Locate the cell with the specified text and output its [X, Y] center coordinate. 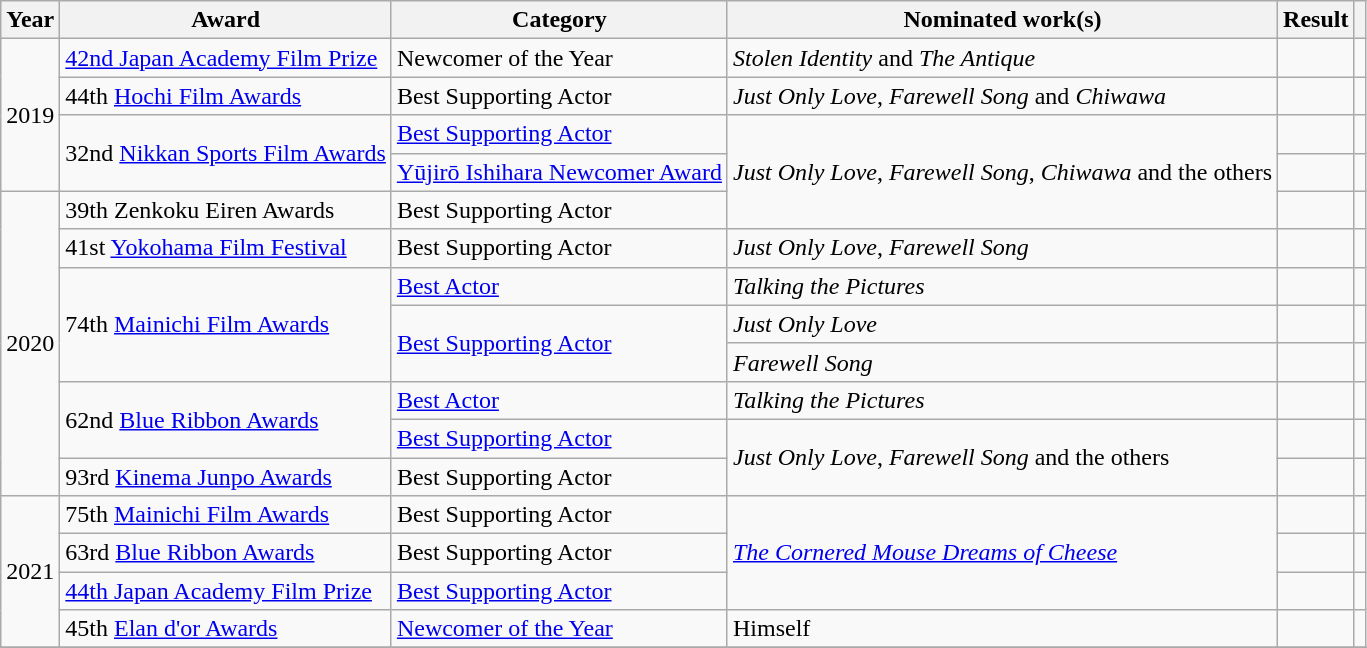
Year [30, 20]
Just Only Love, Farewell Song and Chiwawa [1002, 96]
32nd Nikkan Sports Film Awards [226, 153]
Yūjirō Ishihara Newcomer Award [559, 172]
41st Yokohama Film Festival [226, 248]
62nd Blue Ribbon Awards [226, 419]
Just Only Love, Farewell Song [1002, 248]
63rd Blue Ribbon Awards [226, 553]
Just Only Love, Farewell Song and the others [1002, 457]
Category [559, 20]
93rd Kinema Junpo Awards [226, 477]
44th Japan Academy Film Prize [226, 591]
75th Mainichi Film Awards [226, 515]
44th Hochi Film Awards [226, 96]
Nominated work(s) [1002, 20]
2021 [30, 572]
74th Mainichi Film Awards [226, 324]
The Cornered Mouse Dreams of Cheese [1002, 553]
2020 [30, 343]
Just Only Love, Farewell Song, Chiwawa and the others [1002, 172]
42nd Japan Academy Film Prize [226, 58]
Farewell Song [1002, 362]
Award [226, 20]
Result [1316, 20]
Stolen Identity and The Antique [1002, 58]
39th Zenkoku Eiren Awards [226, 210]
45th Elan d'or Awards [226, 629]
Himself [1002, 629]
2019 [30, 115]
Just Only Love [1002, 324]
